Capture the cell that displays the provided text and extract its (X, Y) central coordinate. 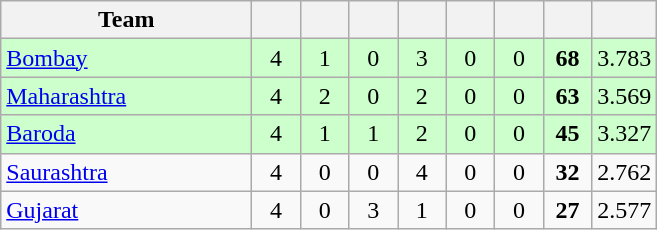
45 (568, 134)
3.569 (624, 96)
2.762 (624, 172)
Maharashtra (126, 96)
27 (568, 210)
Bombay (126, 58)
2.577 (624, 210)
3.327 (624, 134)
68 (568, 58)
Baroda (126, 134)
Saurashtra (126, 172)
32 (568, 172)
Team (126, 20)
Gujarat (126, 210)
63 (568, 96)
3.783 (624, 58)
